Locate the cell with the specified text and output its (X, Y) center coordinate. 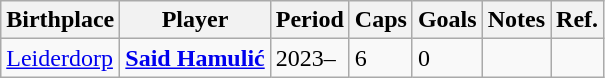
Period (310, 20)
2023– (310, 58)
6 (380, 58)
0 (447, 58)
Goals (447, 20)
Ref. (578, 20)
Leiderdorp (60, 58)
Said Hamulić (195, 58)
Player (195, 20)
Caps (380, 20)
Notes (516, 20)
Birthplace (60, 20)
